Provide the (x, y) coordinate of the cell's center where the given text is located.  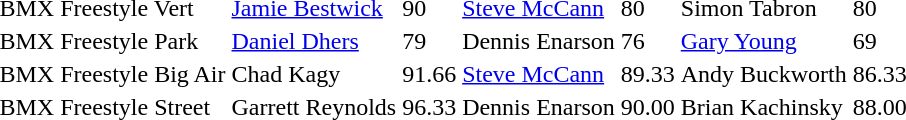
Dennis Enarson (539, 41)
Steve McCann (539, 74)
79 (430, 41)
91.66 (430, 74)
Daniel Dhers (314, 41)
76 (648, 41)
89.33 (648, 74)
Gary Young (764, 41)
Andy Buckworth (764, 74)
Chad Kagy (314, 74)
